Return the [x, y] coordinate for the center point of the cell that contains the specified text.  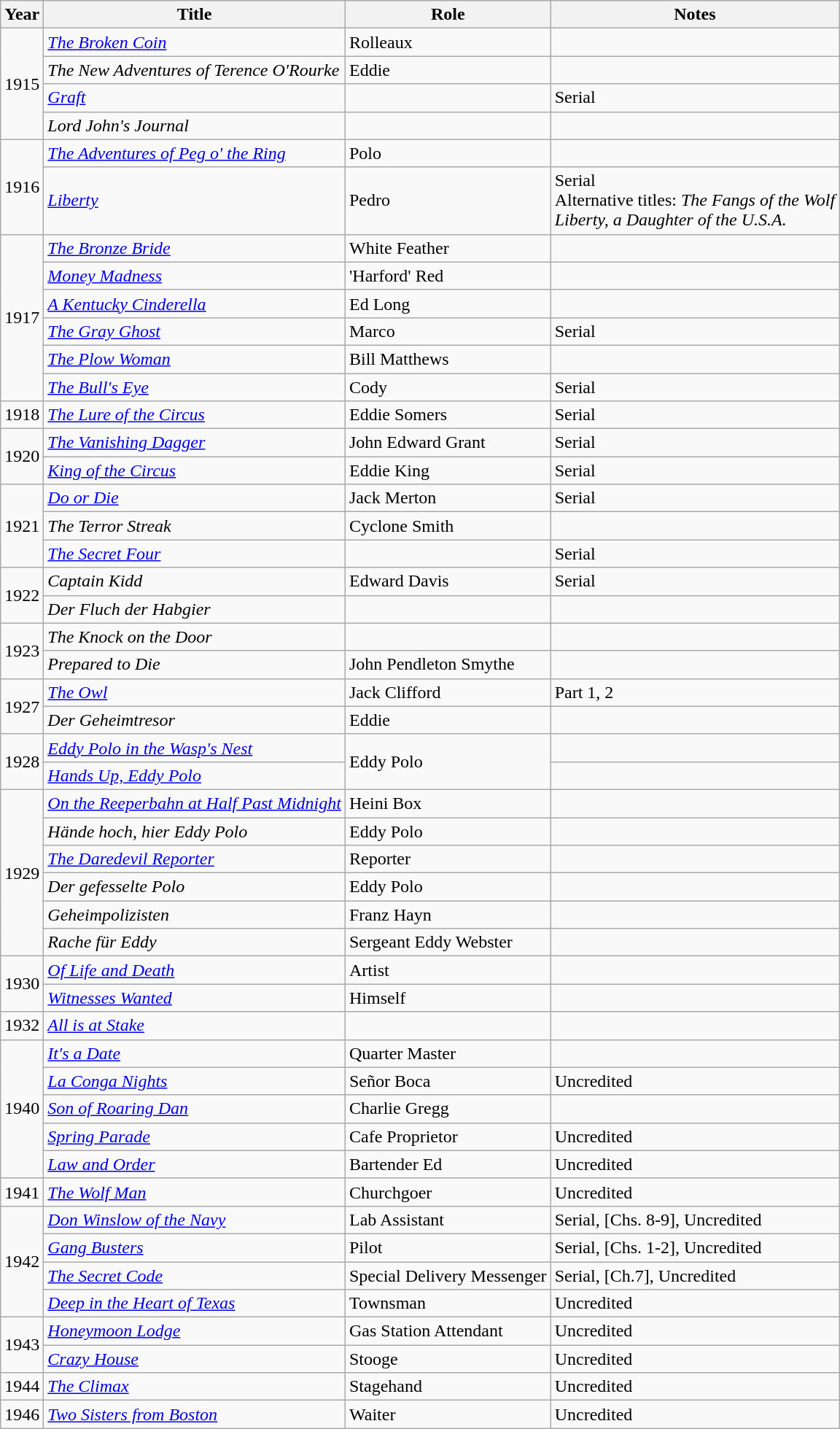
Franz Hayn [448, 915]
1944 [22, 1387]
Eddie Somers [448, 415]
Eddie King [448, 470]
Year [22, 15]
Spring Parade [195, 1136]
Himself [448, 998]
'Harford' Red [448, 276]
Gas Station Attendant [448, 1331]
The Terror Streak [195, 526]
The Knock on the Door [195, 637]
Bartender Ed [448, 1164]
1920 [22, 457]
Rolleaux [448, 42]
Señor Boca [448, 1081]
Polo [448, 153]
Artist [448, 970]
Do or Die [195, 498]
1923 [22, 651]
Jack Merton [448, 498]
Der gefesselte Polo [195, 887]
1942 [22, 1261]
Prepared to Die [195, 665]
Pedro [448, 201]
1929 [22, 872]
Graft [195, 98]
The Bull's Eye [195, 387]
Lab Assistant [448, 1220]
Serial, [Chs. 8-9], Uncredited [694, 1220]
A Kentucky Cinderella [195, 303]
Sergeant Eddy Webster [448, 942]
Lord John's Journal [195, 125]
Gang Busters [195, 1247]
Serial, [Ch.7], Uncredited [694, 1276]
Ed Long [448, 303]
1943 [22, 1345]
1932 [22, 1026]
Cody [448, 387]
Of Life and Death [195, 970]
Churchgoer [448, 1192]
The Secret Code [195, 1276]
Crazy House [195, 1359]
1927 [22, 706]
Law and Order [195, 1164]
1930 [22, 984]
Stagehand [448, 1387]
King of the Circus [195, 470]
1916 [22, 187]
Bill Matthews [448, 359]
Role [448, 15]
Stooge [448, 1359]
The Plow Woman [195, 359]
Der Fluch der Habgier [195, 609]
Two Sisters from Boston [195, 1414]
The Gray Ghost [195, 331]
The Adventures of Peg o' the Ring [195, 153]
Cyclone Smith [448, 526]
All is at Stake [195, 1026]
Jack Clifford [448, 692]
Don Winslow of the Navy [195, 1220]
Quarter Master [448, 1053]
Serial, [Chs. 1-2], Uncredited [694, 1247]
It's a Date [195, 1053]
Geheimpolizisten [195, 915]
Eddy Polo in the Wasp's Nest [195, 748]
Rache für Eddy [195, 942]
The Vanishing Dagger [195, 443]
Hands Up, Eddy Polo [195, 775]
The Broken Coin [195, 42]
Notes [694, 15]
1921 [22, 526]
Edward Davis [448, 581]
The Lure of the Circus [195, 415]
Cafe Proprietor [448, 1136]
1917 [22, 317]
Waiter [448, 1414]
1928 [22, 762]
Deep in the Heart of Texas [195, 1304]
The Climax [195, 1387]
Witnesses Wanted [195, 998]
Part 1, 2 [694, 692]
Hände hoch, hier Eddy Polo [195, 831]
The Daredevil Reporter [195, 859]
Honeymoon Lodge [195, 1331]
White Feather [448, 248]
Townsman [448, 1304]
1915 [22, 84]
Reporter [448, 859]
La Conga Nights [195, 1081]
Pilot [448, 1247]
The Wolf Man [195, 1192]
SerialAlternative titles: The Fangs of the WolfLiberty, a Daughter of the U.S.A. [694, 201]
Marco [448, 331]
Title [195, 15]
1940 [22, 1109]
The Secret Four [195, 554]
Der Geheimtresor [195, 720]
Heini Box [448, 803]
1941 [22, 1192]
The New Adventures of Terence O'Rourke [195, 70]
1922 [22, 595]
John Edward Grant [448, 443]
Captain Kidd [195, 581]
Charlie Gregg [448, 1109]
On the Reeperbahn at Half Past Midnight [195, 803]
1946 [22, 1414]
Liberty [195, 201]
Money Madness [195, 276]
Special Delivery Messenger [448, 1276]
1918 [22, 415]
The Owl [195, 692]
John Pendleton Smythe [448, 665]
Son of Roaring Dan [195, 1109]
The Bronze Bride [195, 248]
